Return [x, y] of the center of cell containing provided text 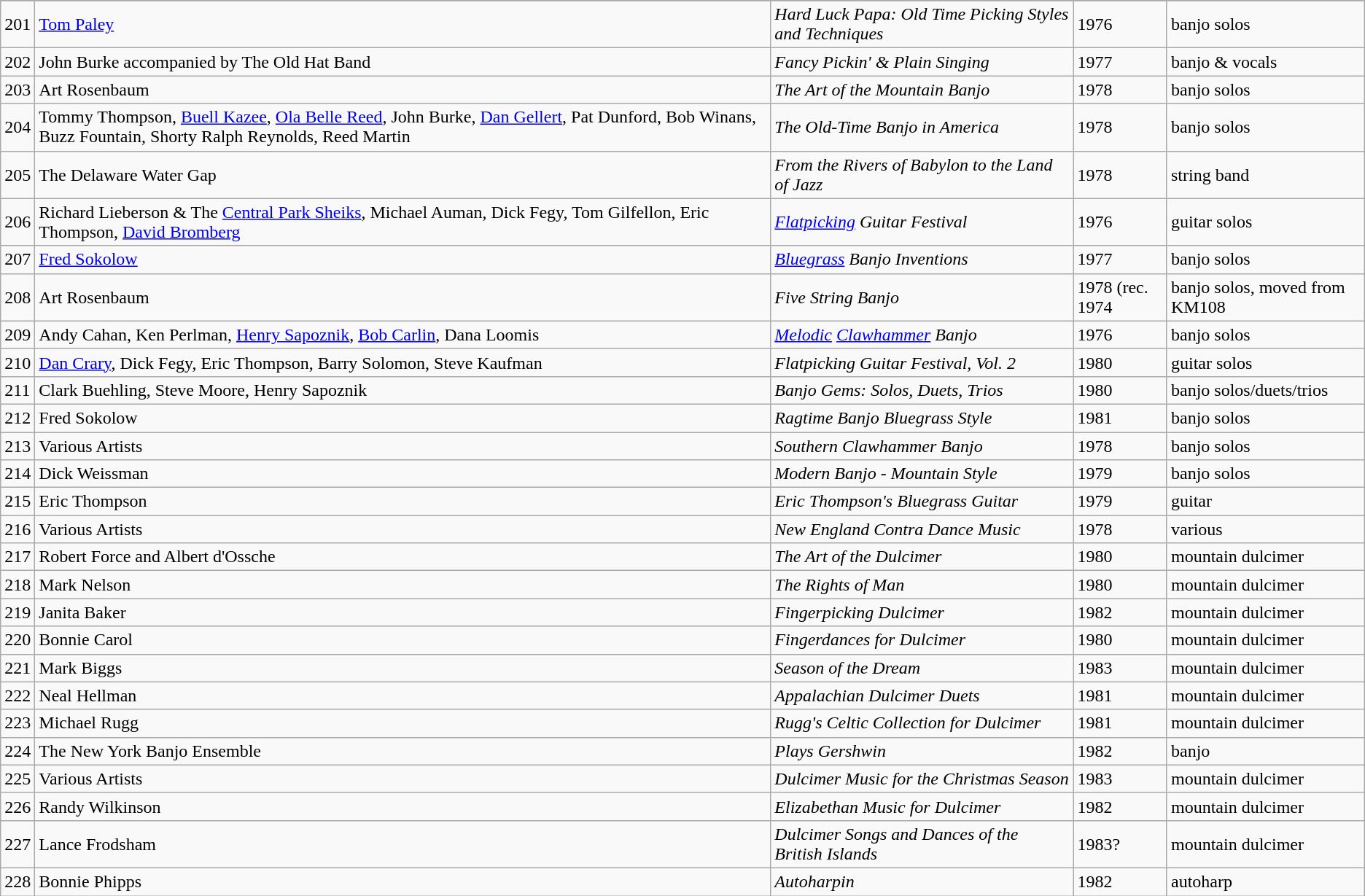
Southern Clawhammer Banjo [922, 445]
Melodic Clawhammer Banjo [922, 335]
string band [1266, 175]
223 [17, 723]
Fingerdances for Dulcimer [922, 640]
Eric Thompson's Bluegrass Guitar [922, 502]
204 [17, 127]
From the Rivers of Babylon to the Land of Jazz [922, 175]
209 [17, 335]
Banjo Gems: Solos, Duets, Trios [922, 390]
New England Contra Dance Music [922, 529]
227 [17, 844]
Dick Weissman [402, 474]
222 [17, 696]
Tom Paley [402, 25]
Plays Gershwin [922, 751]
banjo solos/duets/trios [1266, 390]
1983? [1120, 844]
The Art of the Mountain Banjo [922, 90]
Tommy Thompson, Buell Kazee, Ola Belle Reed, John Burke, Dan Gellert, Pat Dunford, Bob Winans, Buzz Fountain, Shorty Ralph Reynolds, Reed Martin [402, 127]
The Delaware Water Gap [402, 175]
Five String Banjo [922, 297]
206 [17, 222]
Bonnie Carol [402, 640]
213 [17, 445]
Ragtime Banjo Bluegrass Style [922, 418]
225 [17, 779]
208 [17, 297]
The Old-Time Banjo in America [922, 127]
Mark Nelson [402, 585]
205 [17, 175]
1978 (rec. 1974 [1120, 297]
banjo solos, moved from KM108 [1266, 297]
228 [17, 881]
Bluegrass Banjo Inventions [922, 260]
Hard Luck Papa: Old Time Picking Styles and Techniques [922, 25]
Richard Lieberson & The Central Park Sheiks, Michael Auman, Dick Fegy, Tom Gilfellon, Eric Thompson, David Bromberg [402, 222]
banjo [1266, 751]
212 [17, 418]
Neal Hellman [402, 696]
Bonnie Phipps [402, 881]
216 [17, 529]
Janita Baker [402, 612]
The Rights of Man [922, 585]
221 [17, 668]
various [1266, 529]
Flatpicking Guitar Festival, Vol. 2 [922, 362]
Clark Buehling, Steve Moore, Henry Sapoznik [402, 390]
Elizabethan Music for Dulcimer [922, 806]
banjo & vocals [1266, 62]
219 [17, 612]
Robert Force and Albert d'Ossche [402, 557]
220 [17, 640]
The New York Banjo Ensemble [402, 751]
Dulcimer Music for the Christmas Season [922, 779]
211 [17, 390]
Randy Wilkinson [402, 806]
Dulcimer Songs and Dances of the British Islands [922, 844]
201 [17, 25]
226 [17, 806]
Michael Rugg [402, 723]
Modern Banjo - Mountain Style [922, 474]
Fancy Pickin' & Plain Singing [922, 62]
224 [17, 751]
Mark Biggs [402, 668]
203 [17, 90]
214 [17, 474]
Flatpicking Guitar Festival [922, 222]
218 [17, 585]
Dan Crary, Dick Fegy, Eric Thompson, Barry Solomon, Steve Kaufman [402, 362]
Rugg's Celtic Collection for Dulcimer [922, 723]
215 [17, 502]
John Burke accompanied by The Old Hat Band [402, 62]
207 [17, 260]
Lance Frodsham [402, 844]
202 [17, 62]
Eric Thompson [402, 502]
guitar [1266, 502]
210 [17, 362]
Season of the Dream [922, 668]
The Art of the Dulcimer [922, 557]
217 [17, 557]
Appalachian Dulcimer Duets [922, 696]
Fingerpicking Dulcimer [922, 612]
Andy Cahan, Ken Perlman, Henry Sapoznik, Bob Carlin, Dana Loomis [402, 335]
autoharp [1266, 881]
Autoharpin [922, 881]
